Extract the (X, Y) coordinate from the center of the cell holding the provided text.  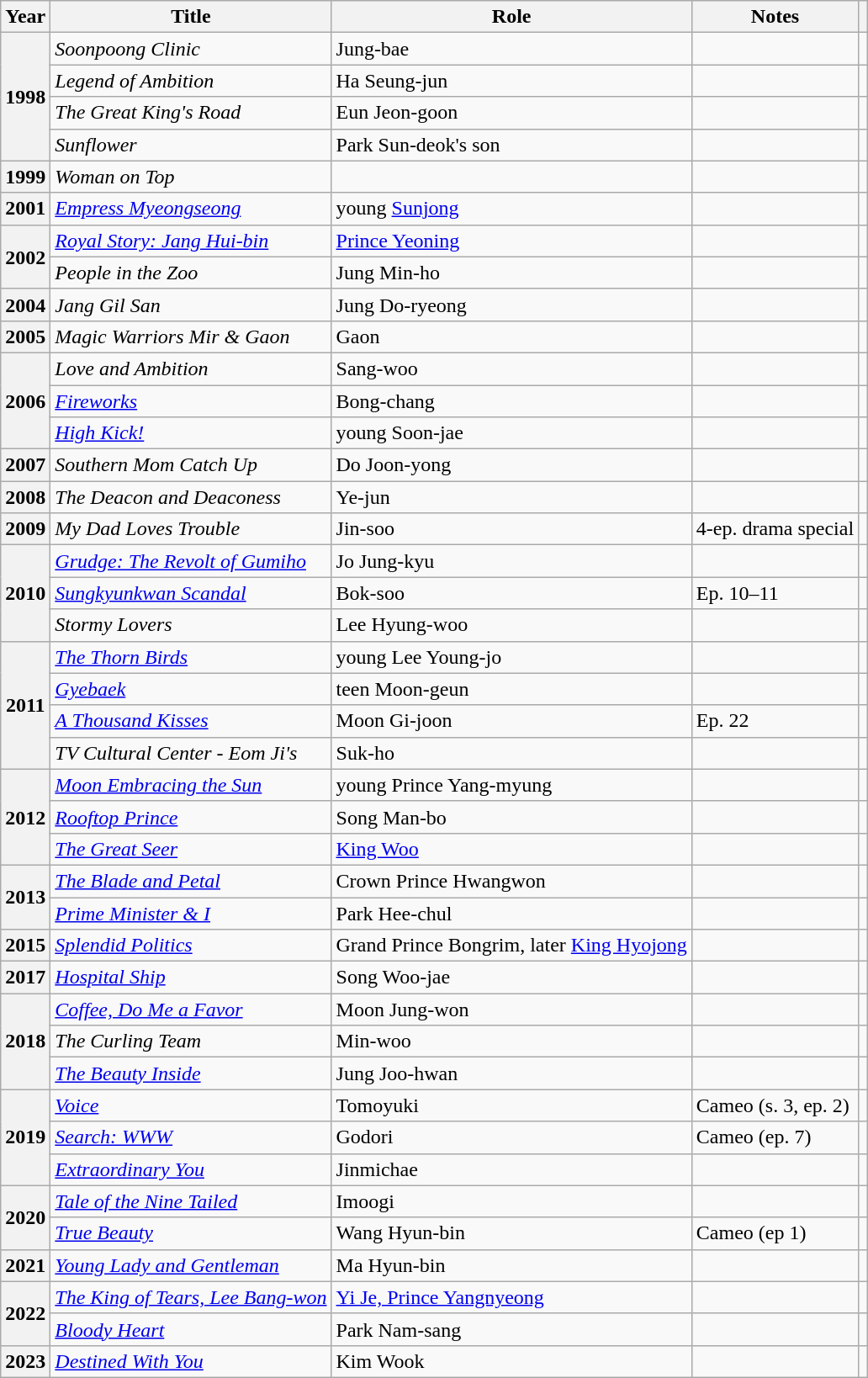
Park Hee-chul (511, 913)
teen Moon-geun (511, 689)
2021 (25, 1265)
Moon Gi-joon (511, 721)
TV Cultural Center - Eom Ji's (191, 753)
Year (25, 17)
2006 (25, 400)
Min-woo (511, 1041)
Soonpoong Clinic (191, 49)
The King of Tears, Lee Bang-won (191, 1297)
My Dad Loves Trouble (191, 529)
young Lee Young-jo (511, 657)
Search: WWW (191, 1137)
Cameo (ep. 7) (775, 1137)
Crown Prince Hwangwon (511, 881)
2004 (25, 305)
2002 (25, 257)
Suk-ho (511, 753)
Kim Wook (511, 1361)
Ha Seung-jun (511, 81)
Southern Mom Catch Up (191, 465)
Hospital Ship (191, 978)
Ma Hyun-bin (511, 1265)
Ep. 10–11 (775, 593)
Coffee, Do Me a Favor (191, 1010)
2023 (25, 1361)
Jung-bae (511, 49)
Jung Min-ho (511, 273)
Eun Jeon-goon (511, 113)
Grudge: The Revolt of Gumiho (191, 561)
2019 (25, 1137)
Gyebaek (191, 689)
The Great King's Road (191, 113)
The Curling Team (191, 1041)
2012 (25, 817)
2018 (25, 1041)
2022 (25, 1313)
2005 (25, 337)
Rooftop Prince (191, 817)
Title (191, 17)
Lee Hyung-woo (511, 625)
The Great Seer (191, 849)
Yi Je, Prince Yangnyeong (511, 1297)
Bong-chang (511, 401)
Fireworks (191, 401)
Cameo (s. 3, ep. 2) (775, 1105)
2013 (25, 897)
Jung Joo-hwan (511, 1073)
young Sunjong (511, 209)
Voice (191, 1105)
2011 (25, 705)
Splendid Politics (191, 946)
Role (511, 17)
2010 (25, 593)
Notes (775, 17)
Bok-soo (511, 593)
young Soon-jae (511, 433)
Legend of Ambition (191, 81)
2009 (25, 529)
Love and Ambition (191, 368)
Jin-soo (511, 529)
Jang Gil San (191, 305)
A Thousand Kisses (191, 721)
Extraordinary You (191, 1169)
Moon Embracing the Sun (191, 785)
The Thorn Birds (191, 657)
2007 (25, 465)
Prince Yeoning (511, 241)
Grand Prince Bongrim, later King Hyojong (511, 946)
The Beauty Inside (191, 1073)
The Blade and Petal (191, 881)
2017 (25, 978)
The Deacon and Deaconess (191, 497)
High Kick! (191, 433)
Ye-jun (511, 497)
Royal Story: Jang Hui-bin (191, 241)
Gaon (511, 337)
Godori (511, 1137)
Stormy Lovers (191, 625)
Sunflower (191, 145)
Park Nam-sang (511, 1329)
Empress Myeongseong (191, 209)
young Prince Yang-myung (511, 785)
Imoogi (511, 1201)
Song Woo-jae (511, 978)
Prime Minister & I (191, 913)
Park Sun-deok's son (511, 145)
Jo Jung-kyu (511, 561)
1999 (25, 177)
Song Man-bo (511, 817)
4-ep. drama special (775, 529)
Jung Do-ryeong (511, 305)
Tomoyuki (511, 1105)
Ep. 22 (775, 721)
2001 (25, 209)
King Woo (511, 849)
2020 (25, 1217)
2008 (25, 497)
Cameo (ep 1) (775, 1233)
People in the Zoo (191, 273)
Moon Jung-won (511, 1010)
Magic Warriors Mir & Gaon (191, 337)
Bloody Heart (191, 1329)
2015 (25, 946)
Do Joon-yong (511, 465)
Woman on Top (191, 177)
True Beauty (191, 1233)
Young Lady and Gentleman (191, 1265)
Destined With You (191, 1361)
Tale of the Nine Tailed (191, 1201)
Wang Hyun-bin (511, 1233)
Sang-woo (511, 368)
1998 (25, 97)
Jinmichae (511, 1169)
Sungkyunkwan Scandal (191, 593)
